Pinpoint the cell where the given text exists, returning its [x, y] midpoint coordinate. 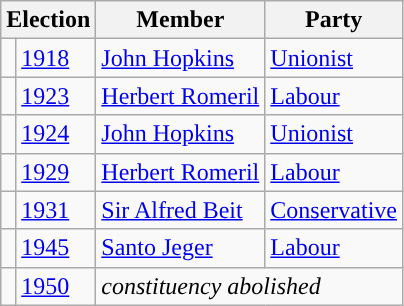
Party [334, 20]
1931 [56, 210]
Conservative [334, 210]
1923 [56, 96]
1918 [56, 58]
Member [180, 20]
1950 [56, 286]
Santo Jeger [180, 248]
1945 [56, 248]
constituency abolished [250, 286]
1924 [56, 134]
Sir Alfred Beit [180, 210]
1929 [56, 172]
Election [48, 20]
